Return the [x, y] coordinate for the center point of the cell that contains the specified text.  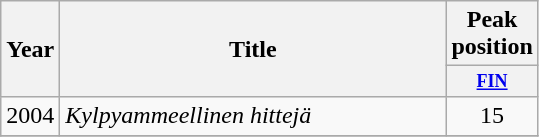
Year [30, 49]
15 [492, 116]
Kylpyammeellinen hittejä [253, 116]
Peak position [492, 34]
FIN [492, 82]
2004 [30, 116]
Title [253, 49]
